Detect which cell encompasses the target text, then output its [X, Y] center coordinate. 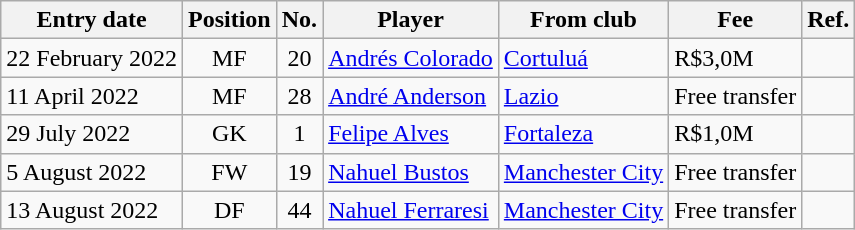
Ref. [828, 20]
44 [299, 210]
19 [299, 172]
Lazio [583, 96]
29 July 2022 [92, 134]
Nahuel Bustos [411, 172]
20 [299, 58]
22 February 2022 [92, 58]
Cortuluá [583, 58]
Andrés Colorado [411, 58]
28 [299, 96]
From club [583, 20]
No. [299, 20]
R$3,0M [736, 58]
André Anderson [411, 96]
1 [299, 134]
R$1,0M [736, 134]
11 April 2022 [92, 96]
5 August 2022 [92, 172]
Position [229, 20]
Nahuel Ferraresi [411, 210]
GK [229, 134]
Felipe Alves [411, 134]
Player [411, 20]
Fortaleza [583, 134]
13 August 2022 [92, 210]
Fee [736, 20]
Entry date [92, 20]
DF [229, 210]
FW [229, 172]
